Find where the given text appears and provide that cell's center as (x, y) coordinate. 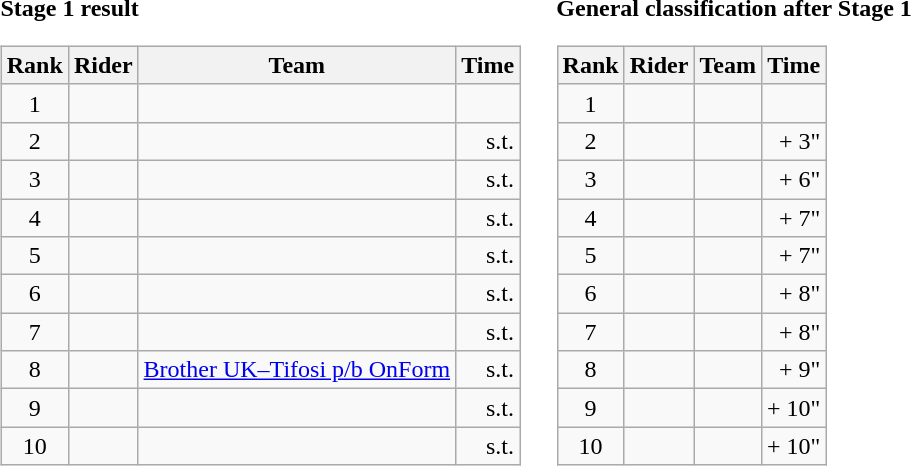
+ 9" (793, 370)
Brother UK–Tifosi p/b OnForm (297, 370)
+ 6" (793, 179)
+ 3" (793, 141)
